For the text-containing cell, return its midpoint in [x, y] coordinate format. 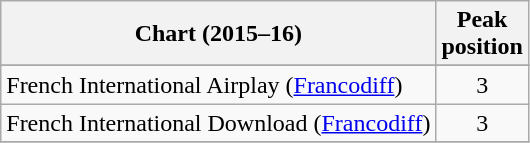
French International Airplay (Francodiff) [218, 85]
French International Download (Francodiff) [218, 123]
Chart (2015–16) [218, 34]
Peakposition [482, 34]
